Detect which cell encompasses the target text, then output its (X, Y) center coordinate. 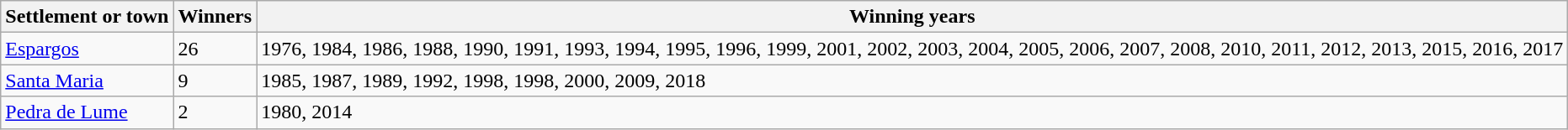
Espargos (88, 49)
Settlement or town (88, 17)
Santa Maria (88, 81)
26 (215, 49)
Winners (215, 17)
1985, 1987, 1989, 1992, 1998, 1998, 2000, 2009, 2018 (912, 81)
Pedra de Lume (88, 112)
1980, 2014 (912, 112)
2 (215, 112)
Winning years (912, 17)
9 (215, 81)
